Scan for the cell matching the given text and deliver its [x, y] coordinate at center. 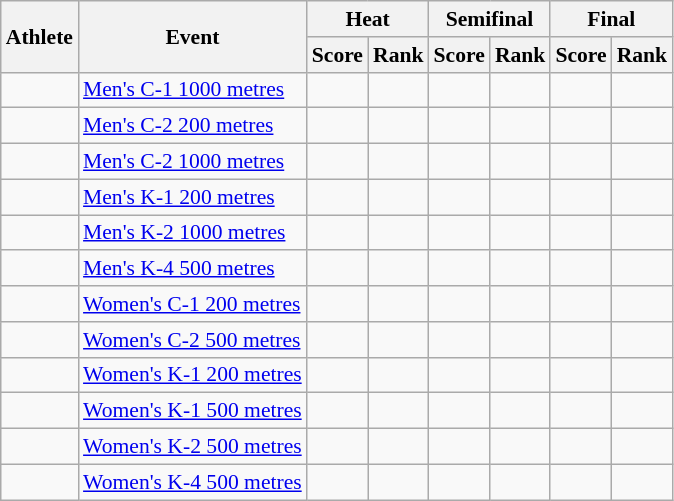
Women's K-2 500 metres [192, 447]
Men's K-1 200 metres [192, 197]
Women's K-4 500 metres [192, 482]
Heat [368, 19]
Women's C-1 200 metres [192, 304]
Men's C-2 1000 metres [192, 162]
Men's C-2 200 metres [192, 126]
Men's K-2 1000 metres [192, 233]
Women's C-2 500 metres [192, 340]
Women's K-1 200 metres [192, 375]
Athlete [40, 36]
Women's K-1 500 metres [192, 411]
Men's C-1 1000 metres [192, 90]
Men's K-4 500 metres [192, 269]
Semifinal [490, 19]
Event [192, 36]
Final [611, 19]
